Output the [X, Y] coordinate of the center of the cell containing the given text.  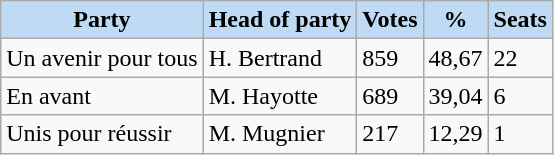
12,29 [456, 134]
M. Mugnier [280, 134]
1 [520, 134]
M. Hayotte [280, 96]
En avant [102, 96]
Party [102, 20]
859 [390, 58]
Unis pour réussir [102, 134]
22 [520, 58]
48,67 [456, 58]
689 [390, 96]
Un avenir pour tous [102, 58]
39,04 [456, 96]
H. Bertrand [280, 58]
Seats [520, 20]
Head of party [280, 20]
Votes [390, 20]
% [456, 20]
6 [520, 96]
217 [390, 134]
